Search for the cell housing the specified text and yield its (x, y) center coordinate. 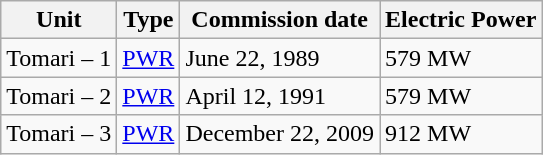
Tomari – 2 (59, 96)
December 22, 2009 (280, 134)
April 12, 1991 (280, 96)
June 22, 1989 (280, 58)
Tomari – 3 (59, 134)
Electric Power (461, 20)
912 MW (461, 134)
Type (148, 20)
Tomari – 1 (59, 58)
Unit (59, 20)
Commission date (280, 20)
